Extract the [X, Y] coordinate from the center of the cell holding the provided text.  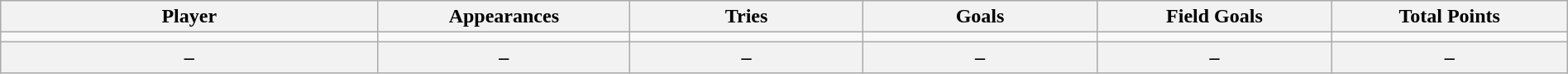
Total Points [1449, 17]
Field Goals [1214, 17]
Goals [979, 17]
Appearances [504, 17]
Player [189, 17]
Tries [746, 17]
